Locate the cell with the specified text and output its (x, y) center coordinate. 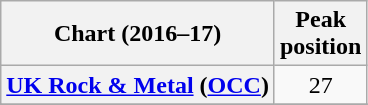
UK Rock & Metal (OCC) (138, 85)
Chart (2016–17) (138, 34)
27 (320, 85)
Peak position (320, 34)
